Locate the cell with the specified text and output its [X, Y] center coordinate. 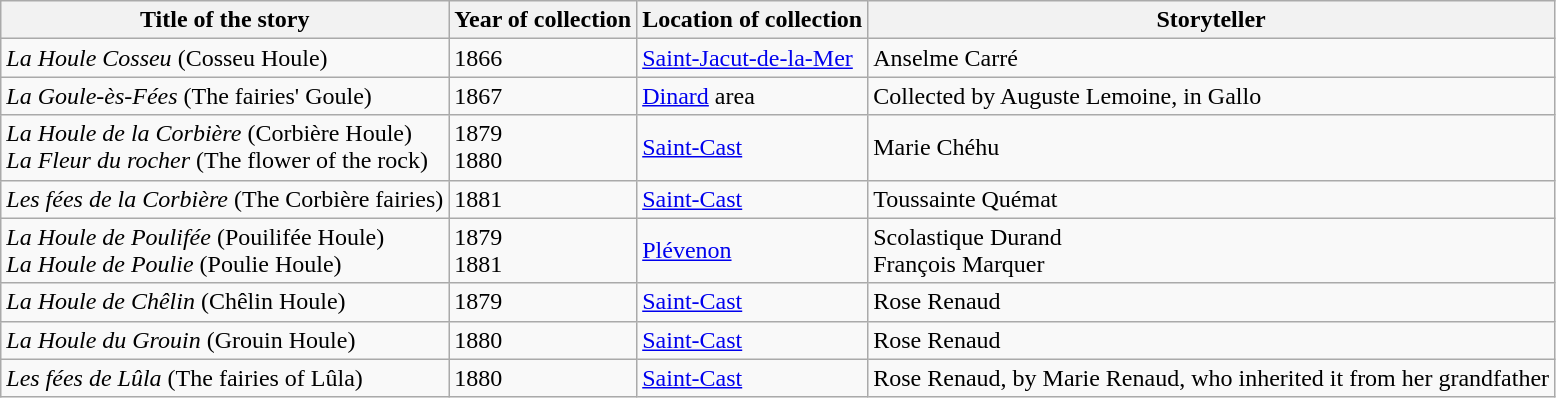
Scolastique DurandFrançois Marquer [1212, 250]
Title of the story [225, 20]
La Houle de la Corbière (Corbière Houle)La Fleur du rocher (The flower of the rock) [225, 148]
La Houle de Chêlin (Chêlin Houle) [225, 302]
Rose Renaud, by Marie Renaud, who inherited it from her grandfather [1212, 378]
La Houle du Grouin (Grouin Houle) [225, 340]
18791880 [543, 148]
1879 [543, 302]
1866 [543, 58]
La Houle Cosseu (Cosseu Houle) [225, 58]
1881 [543, 199]
Storyteller [1212, 20]
Dinard area [752, 96]
Les fées de Lûla (The fairies of Lûla) [225, 378]
Marie Chéhu [1212, 148]
Anselme Carré [1212, 58]
1867 [543, 96]
La Goule-ès-Fées (The fairies' Goule) [225, 96]
18791881 [543, 250]
Location of collection [752, 20]
Saint-Jacut-de-la-Mer [752, 58]
Year of collection [543, 20]
La Houle de Poulifée (Pouilifée Houle)La Houle de Poulie (Poulie Houle) [225, 250]
Plévenon [752, 250]
Collected by Auguste Lemoine, in Gallo [1212, 96]
Toussainte Quémat [1212, 199]
Les fées de la Corbière (The Corbière fairies) [225, 199]
